Return the [X, Y] coordinate for the center point of the cell that contains the specified text.  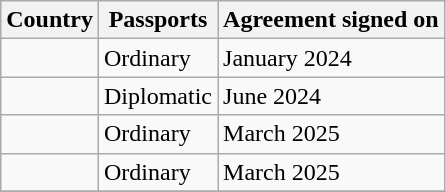
Passports [158, 20]
Agreement signed on [332, 20]
January 2024 [332, 58]
June 2024 [332, 96]
Diplomatic [158, 96]
Country [50, 20]
